Search for the cell housing the specified text and yield its (x, y) center coordinate. 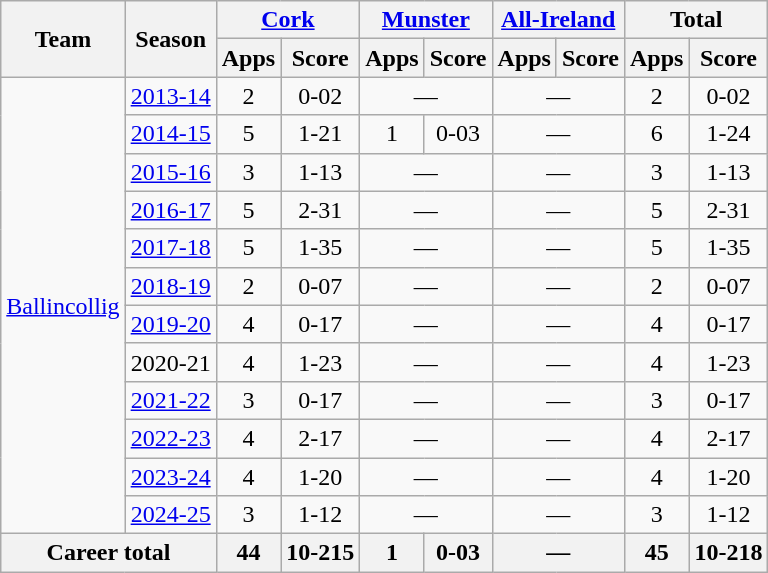
2017-18 (170, 248)
2023-24 (170, 477)
6 (656, 134)
44 (248, 553)
Season (170, 39)
2016-17 (170, 210)
1-21 (320, 134)
All-Ireland (558, 20)
2021-22 (170, 400)
10-218 (728, 553)
45 (656, 553)
Career total (108, 553)
Total (696, 20)
Ballincollig (63, 306)
2018-19 (170, 286)
1-24 (728, 134)
2024-25 (170, 515)
2015-16 (170, 172)
2013-14 (170, 96)
Munster (426, 20)
2020-21 (170, 362)
2019-20 (170, 324)
2022-23 (170, 438)
Cork (288, 20)
2014-15 (170, 134)
Team (63, 39)
10-215 (320, 553)
